Scan for the cell matching the given text and deliver its (x, y) coordinate at center. 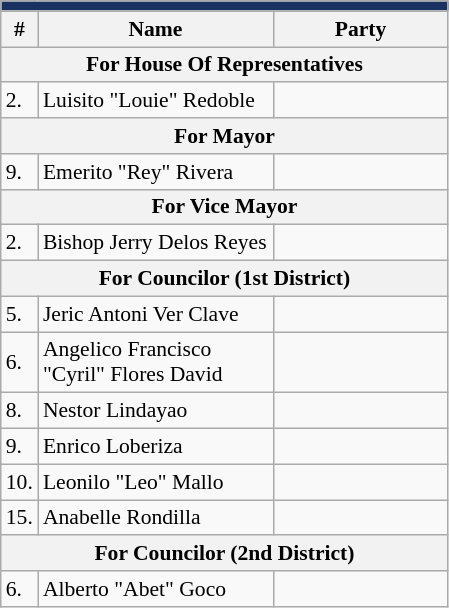
For House Of Representatives (224, 65)
Emerito "Rey" Rivera (156, 172)
8. (20, 411)
Anabelle Rondilla (156, 518)
For Councilor (1st District) (224, 279)
For Mayor (224, 136)
Angelico Francisco "Cyril" Flores David (156, 362)
# (20, 29)
Jeric Antoni Ver Clave (156, 314)
Bishop Jerry Delos Reyes (156, 243)
Party (360, 29)
Enrico Loberiza (156, 447)
For Councilor (2nd District) (224, 554)
Luisito "Louie" Redoble (156, 101)
15. (20, 518)
10. (20, 482)
5. (20, 314)
Nestor Lindayao (156, 411)
Leonilo "Leo" Mallo (156, 482)
Name (156, 29)
Alberto "Abet" Goco (156, 589)
For Vice Mayor (224, 207)
